Determine the (x, y) coordinate at the center of the cell enclosing the given text.  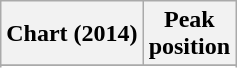
Peakposition (189, 34)
Chart (2014) (72, 34)
